Provide the [X, Y] coordinate of the cell's center where the given text is located.  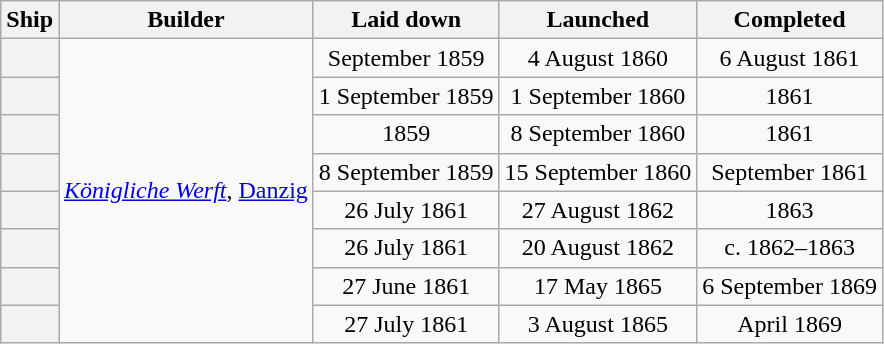
April 1869 [790, 324]
8 September 1859 [406, 172]
September 1859 [406, 58]
17 May 1865 [598, 286]
Laid down [406, 20]
Ship [30, 20]
27 August 1862 [598, 210]
Builder [186, 20]
6 August 1861 [790, 58]
8 September 1860 [598, 134]
6 September 1869 [790, 286]
September 1861 [790, 172]
15 September 1860 [598, 172]
Launched [598, 20]
27 July 1861 [406, 324]
Completed [790, 20]
3 August 1865 [598, 324]
4 August 1860 [598, 58]
1859 [406, 134]
1 September 1860 [598, 96]
Königliche Werft, Danzig [186, 191]
1 September 1859 [406, 96]
c. 1862–1863 [790, 248]
1863 [790, 210]
27 June 1861 [406, 286]
20 August 1862 [598, 248]
